Search for the cell housing the specified text and yield its [x, y] center coordinate. 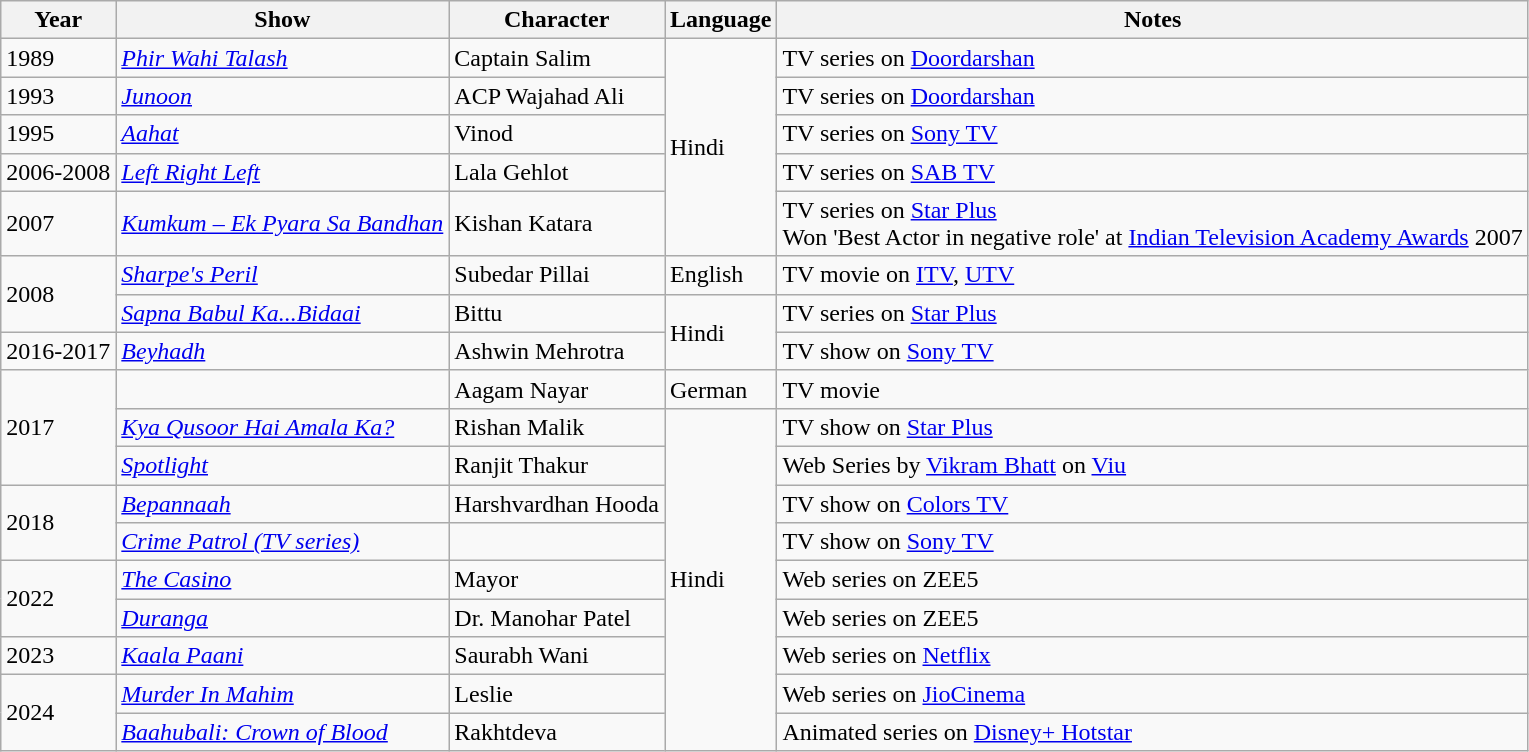
2024 [58, 713]
Crime Patrol (TV series) [282, 542]
Kaala Paani [282, 656]
Rakhtdeva [557, 732]
2022 [58, 599]
2006-2008 [58, 172]
2018 [58, 522]
Murder In Mahim [282, 694]
2007 [58, 224]
Phir Wahi Talash [282, 58]
TV show on Colors TV [1152, 503]
Aahat [282, 134]
TV movie on ITV, UTV [1152, 275]
Beyhadh [282, 351]
The Casino [282, 580]
Vinod [557, 134]
Captain Salim [557, 58]
Spotlight [282, 465]
1995 [58, 134]
Saurabh Wani [557, 656]
Notes [1152, 20]
Rishan Malik [557, 427]
English [720, 275]
TV series on Star PlusWon 'Best Actor in negative role' at Indian Television Academy Awards 2007 [1152, 224]
2023 [58, 656]
Leslie [557, 694]
Lala Gehlot [557, 172]
Junoon [282, 96]
Duranga [282, 618]
Character [557, 20]
2017 [58, 427]
2016-2017 [58, 351]
Web series on Netflix [1152, 656]
Bittu [557, 313]
TV series on SAB TV [1152, 172]
1989 [58, 58]
Show [282, 20]
Sharpe's Peril [282, 275]
Harshvardhan Hooda [557, 503]
Baahubali: Crown of Blood [282, 732]
German [720, 389]
TV series on Sony TV [1152, 134]
TV series on Star Plus [1152, 313]
Language [720, 20]
Web Series by Vikram Bhatt on Viu [1152, 465]
Year [58, 20]
Mayor [557, 580]
TV show on Star Plus [1152, 427]
Sapna Babul Ka...Bidaai [282, 313]
Ashwin Mehrotra [557, 351]
Bepannaah [282, 503]
Left Right Left [282, 172]
Ranjit Thakur [557, 465]
Animated series on Disney+ Hotstar [1152, 732]
Kumkum – Ek Pyara Sa Bandhan [282, 224]
2008 [58, 294]
Subedar Pillai [557, 275]
Kya Qusoor Hai Amala Ka? [282, 427]
Kishan Katara [557, 224]
Dr. Manohar Patel [557, 618]
Aagam Nayar [557, 389]
1993 [58, 96]
Web series on JioCinema [1152, 694]
TV movie [1152, 389]
ACP Wajahad Ali [557, 96]
